Return (x, y) of the center of cell containing provided text 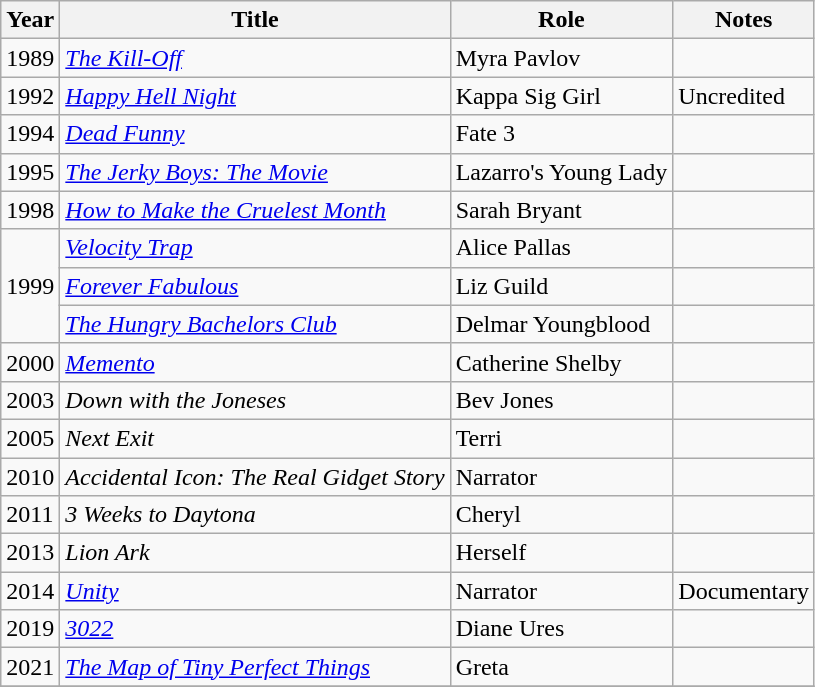
3 Weeks to Daytona (255, 515)
Unity (255, 591)
The Kill-Off (255, 58)
Kappa Sig Girl (562, 96)
1999 (30, 286)
Diane Ures (562, 629)
2005 (30, 438)
Cheryl (562, 515)
Lazarro's Young Lady (562, 172)
Next Exit (255, 438)
The Hungry Bachelors Club (255, 324)
2000 (30, 362)
Velocity Trap (255, 248)
Liz Guild (562, 286)
2014 (30, 591)
2010 (30, 477)
Myra Pavlov (562, 58)
1992 (30, 96)
Year (30, 20)
Documentary (744, 591)
Fate 3 (562, 134)
The Map of Tiny Perfect Things (255, 667)
Delmar Youngblood (562, 324)
Role (562, 20)
Notes (744, 20)
The Jerky Boys: The Movie (255, 172)
How to Make the Cruelest Month (255, 210)
Bev Jones (562, 400)
2011 (30, 515)
Forever Fabulous (255, 286)
2003 (30, 400)
1995 (30, 172)
Uncredited (744, 96)
Lion Ark (255, 553)
Down with the Joneses (255, 400)
Sarah Bryant (562, 210)
Dead Funny (255, 134)
1989 (30, 58)
2013 (30, 553)
Title (255, 20)
Happy Hell Night (255, 96)
1998 (30, 210)
Terri (562, 438)
3022 (255, 629)
2021 (30, 667)
Greta (562, 667)
1994 (30, 134)
Herself (562, 553)
Alice Pallas (562, 248)
Catherine Shelby (562, 362)
2019 (30, 629)
Memento (255, 362)
Accidental Icon: The Real Gidget Story (255, 477)
